Capture the cell that displays the provided text and extract its (X, Y) central coordinate. 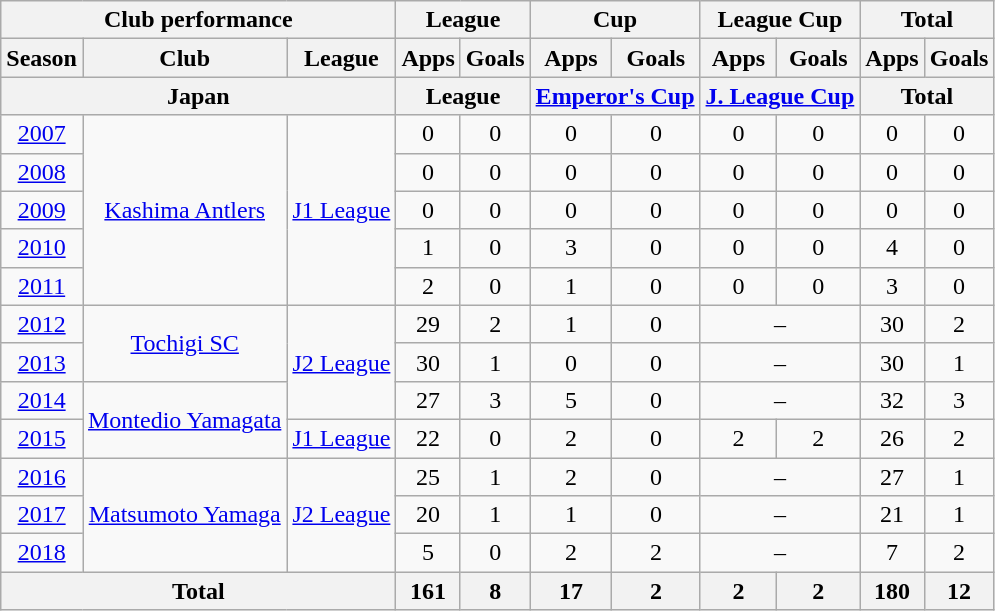
4 (892, 248)
12 (959, 591)
20 (428, 515)
2014 (42, 400)
32 (892, 400)
Japan (198, 96)
2015 (42, 438)
Season (42, 58)
Club (184, 58)
Matsumoto Yamaga (184, 515)
Montedio Yamagata (184, 419)
25 (428, 477)
2009 (42, 210)
21 (892, 515)
8 (495, 591)
29 (428, 324)
2007 (42, 134)
Cup (615, 20)
26 (892, 438)
161 (428, 591)
7 (892, 553)
Kashima Antlers (184, 210)
Tochigi SC (184, 343)
League Cup (780, 20)
2017 (42, 515)
2013 (42, 362)
2018 (42, 553)
2008 (42, 172)
180 (892, 591)
Emperor's Cup (615, 96)
2011 (42, 286)
J. League Cup (780, 96)
2016 (42, 477)
22 (428, 438)
17 (571, 591)
Club performance (198, 20)
2010 (42, 248)
2012 (42, 324)
